Determine the (x, y) coordinate at the center of the cell enclosing the given text.  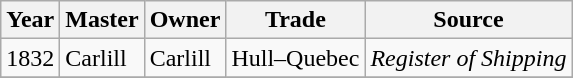
Owner (185, 20)
Trade (296, 20)
1832 (30, 58)
Source (468, 20)
Year (30, 20)
Register of Shipping (468, 58)
Hull–Quebec (296, 58)
Master (102, 20)
